Capture the cell that displays the provided text and extract its (x, y) central coordinate. 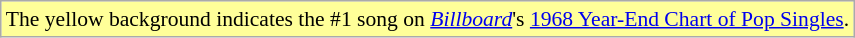
The yellow background indicates the #1 song on Billboard's 1968 Year-End Chart of Pop Singles. (428, 19)
